Locate the cell with the specified text and output its (X, Y) center coordinate. 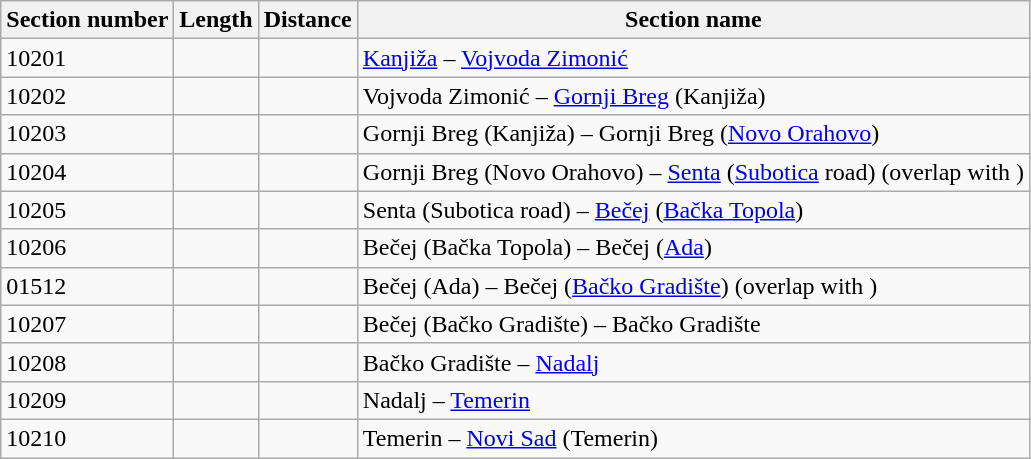
Bečej (Bačka Topola) – Bečej (Ada) (693, 248)
10207 (88, 324)
10206 (88, 248)
Bačko Gradište – Nadalj (693, 362)
10209 (88, 400)
10204 (88, 172)
Gornji Breg (Novo Orahovo) – Senta (Subotica road) (overlap with ) (693, 172)
10203 (88, 134)
Section number (88, 20)
Vojvoda Zimonić – Gornji Breg (Kanjiža) (693, 96)
10210 (88, 438)
01512 (88, 286)
Temerin – Novi Sad (Temerin) (693, 438)
10208 (88, 362)
10201 (88, 58)
Senta (Subotica road) – Bečej (Bačka Topola) (693, 210)
Length (216, 20)
Bečej (Bačko Gradište) – Bačko Gradište (693, 324)
Gornji Breg (Kanjiža) – Gornji Breg (Novo Orahovo) (693, 134)
10205 (88, 210)
Kanjiža – Vojvoda Zimonić (693, 58)
Bečej (Ada) – Bečej (Bačko Gradište) (overlap with ) (693, 286)
Section name (693, 20)
Nadalj – Temerin (693, 400)
Distance (308, 20)
10202 (88, 96)
